Locate the cell with the specified text and output its [X, Y] center coordinate. 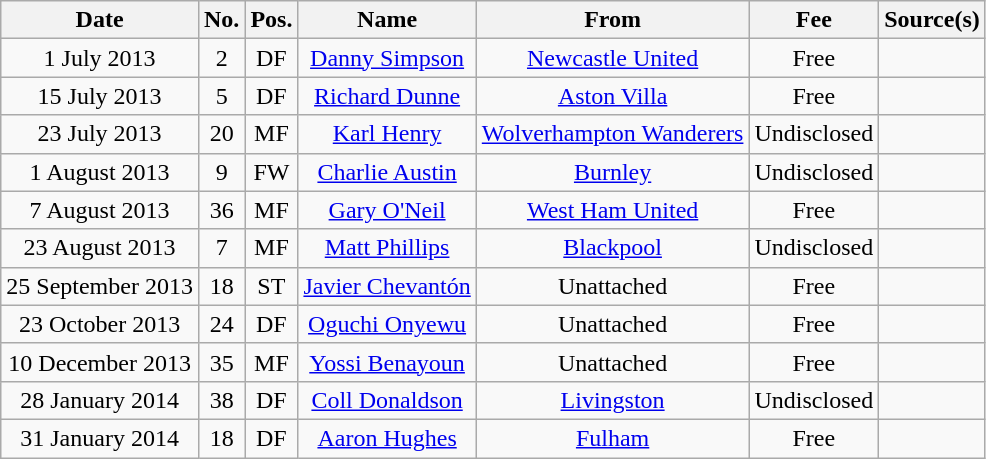
West Ham United [612, 210]
10 December 2013 [100, 362]
25 September 2013 [100, 286]
9 [221, 172]
2 [221, 58]
Source(s) [932, 20]
Coll Donaldson [387, 400]
23 July 2013 [100, 134]
Oguchi Onyewu [387, 324]
23 August 2013 [100, 248]
No. [221, 20]
36 [221, 210]
Aaron Hughes [387, 438]
24 [221, 324]
Wolverhampton Wanderers [612, 134]
31 January 2014 [100, 438]
7 [221, 248]
Name [387, 20]
Danny Simpson [387, 58]
Yossi Benayoun [387, 362]
Burnley [612, 172]
FW [272, 172]
ST [272, 286]
Newcastle United [612, 58]
Fulham [612, 438]
1 August 2013 [100, 172]
1 July 2013 [100, 58]
28 January 2014 [100, 400]
Charlie Austin [387, 172]
Richard Dunne [387, 96]
35 [221, 362]
Karl Henry [387, 134]
15 July 2013 [100, 96]
From [612, 20]
38 [221, 400]
20 [221, 134]
Gary O'Neil [387, 210]
5 [221, 96]
Date [100, 20]
Javier Chevantón [387, 286]
Matt Phillips [387, 248]
Livingston [612, 400]
Pos. [272, 20]
Aston Villa [612, 96]
7 August 2013 [100, 210]
Fee [814, 20]
Blackpool [612, 248]
23 October 2013 [100, 324]
